Output the [X, Y] coordinate of the center of the cell containing the given text.  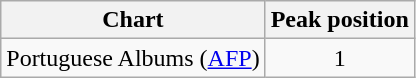
1 [340, 58]
Peak position [340, 20]
Chart [133, 20]
Portuguese Albums (AFP) [133, 58]
